From the cell containing the given text, extract its center point as [x, y] coordinate. 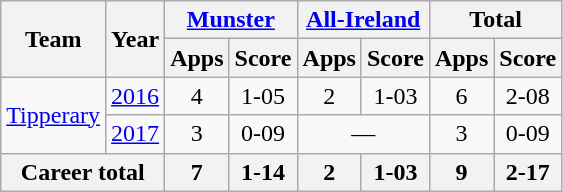
All-Ireland [363, 20]
2-17 [528, 172]
2017 [136, 134]
Career total [83, 172]
Munster [231, 20]
Tipperary [54, 115]
1-14 [263, 172]
7 [197, 172]
— [363, 134]
Year [136, 39]
Team [54, 39]
4 [197, 96]
Total [495, 20]
2-08 [528, 96]
9 [461, 172]
2016 [136, 96]
6 [461, 96]
1-05 [263, 96]
